Extract the [X, Y] coordinate from the center of the cell holding the provided text.  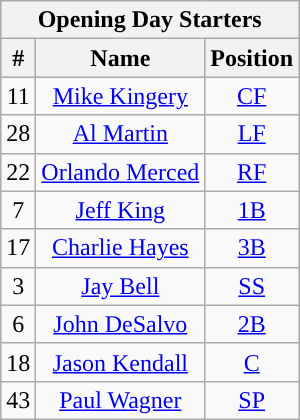
43 [18, 400]
Position [252, 58]
RF [252, 172]
3B [252, 248]
Jason Kendall [120, 362]
Al Martin [120, 134]
Jay Bell [120, 286]
1B [252, 210]
Mike Kingery [120, 96]
# [18, 58]
Charlie Hayes [120, 248]
7 [18, 210]
2B [252, 324]
11 [18, 96]
C [252, 362]
SP [252, 400]
6 [18, 324]
Paul Wagner [120, 400]
Orlando Merced [120, 172]
Opening Day Starters [150, 20]
SS [252, 286]
22 [18, 172]
28 [18, 134]
John DeSalvo [120, 324]
17 [18, 248]
Jeff King [120, 210]
3 [18, 286]
LF [252, 134]
Name [120, 58]
CF [252, 96]
18 [18, 362]
